Return the (X, Y) coordinate for the center point of the cell that contains the specified text.  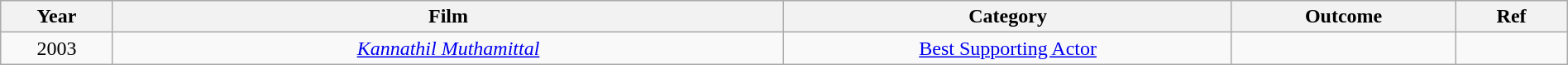
2003 (56, 48)
Outcome (1343, 17)
Category (1007, 17)
Best Supporting Actor (1007, 48)
Kannathil Muthamittal (448, 48)
Film (448, 17)
Ref (1512, 17)
Year (56, 17)
